Find where the given text appears and provide that cell's center as [x, y] coordinate. 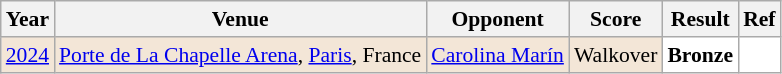
Score [616, 19]
Year [28, 19]
Venue [240, 19]
Result [700, 19]
Walkover [616, 55]
Carolina Marín [498, 55]
Porte de La Chapelle Arena, Paris, France [240, 55]
2024 [28, 55]
Bronze [700, 55]
Opponent [498, 19]
Ref [759, 19]
